Extract the (x, y) coordinate from the center of the cell holding the provided text.  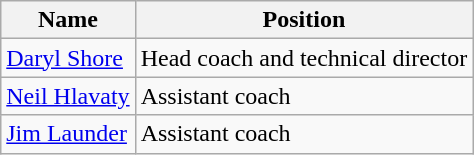
Neil Hlavaty (68, 96)
Position (304, 20)
Jim Launder (68, 134)
Name (68, 20)
Head coach and technical director (304, 58)
Daryl Shore (68, 58)
